Find where the given text appears and provide that cell's center as [X, Y] coordinate. 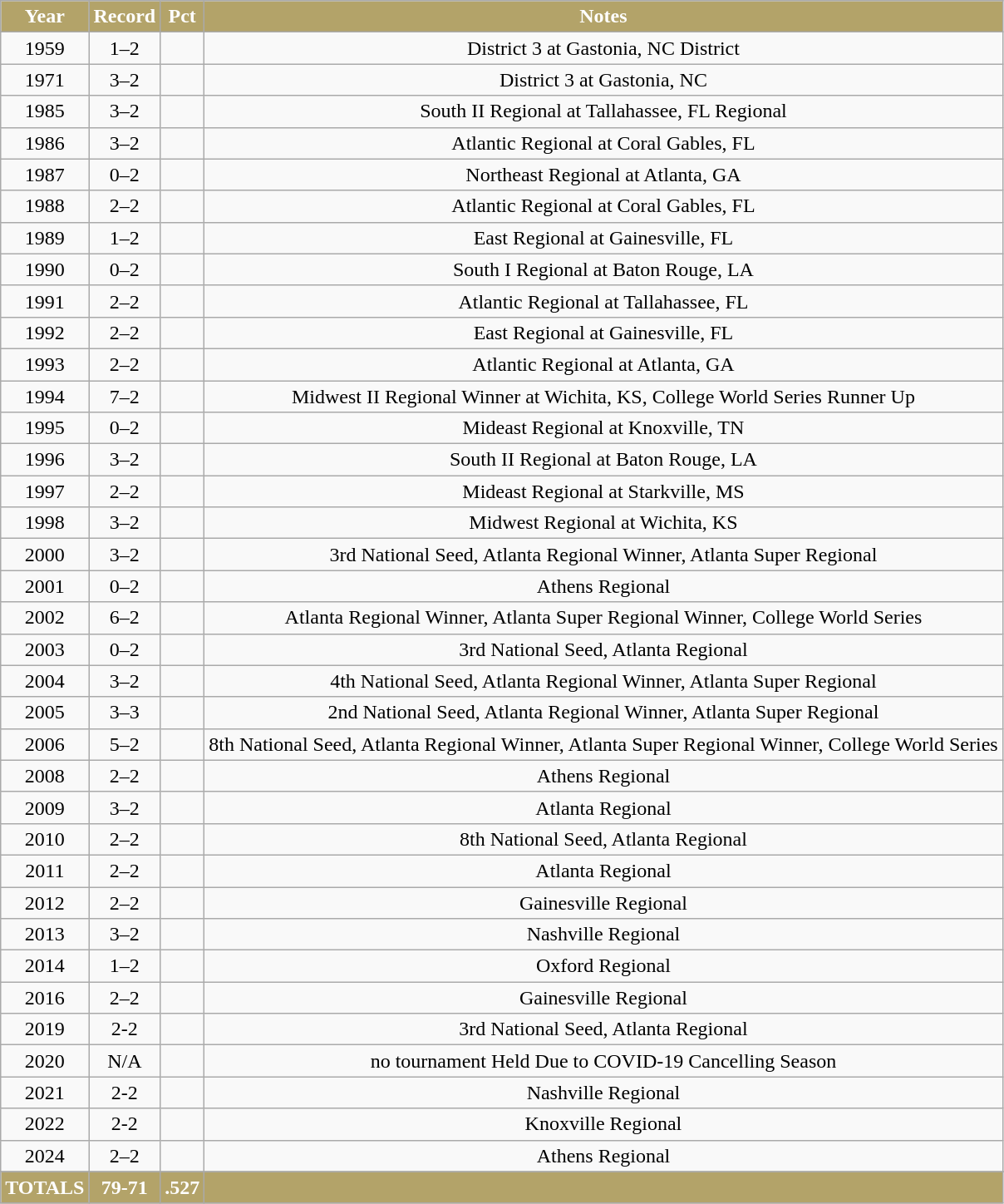
Midwest II Regional Winner at Wichita, KS, College World Series Runner Up [603, 397]
1996 [45, 460]
Atlantic Regional at Tallahassee, FL [603, 301]
1993 [45, 364]
Northeast Regional at Atlanta, GA [603, 175]
District 3 at Gastonia, NC [603, 80]
6–2 [125, 618]
1997 [45, 491]
2022 [45, 1124]
Year [45, 17]
2nd National Seed, Atlanta Regional Winner, Atlanta Super Regional [603, 713]
Knoxville Regional [603, 1124]
South I Regional at Baton Rouge, LA [603, 269]
1985 [45, 111]
Oxford Regional [603, 966]
1971 [45, 80]
Mideast Regional at Knoxville, TN [603, 428]
7–2 [125, 397]
1992 [45, 333]
2013 [45, 935]
79-71 [125, 1187]
Record [125, 17]
1987 [45, 175]
2014 [45, 966]
South II Regional at Baton Rouge, LA [603, 460]
2001 [45, 586]
Midwest Regional at Wichita, KS [603, 523]
2020 [45, 1061]
4th National Seed, Atlanta Regional Winner, Atlanta Super Regional [603, 681]
N/A [125, 1061]
Pct [183, 17]
2004 [45, 681]
1994 [45, 397]
2006 [45, 744]
1991 [45, 301]
5–2 [125, 744]
South II Regional at Tallahassee, FL Regional [603, 111]
2012 [45, 902]
Notes [603, 17]
2008 [45, 776]
3–3 [125, 713]
1995 [45, 428]
8th National Seed, Atlanta Regional Winner, Atlanta Super Regional Winner, College World Series [603, 744]
2024 [45, 1156]
1989 [45, 238]
Mideast Regional at Starkville, MS [603, 491]
1959 [45, 48]
2005 [45, 713]
2002 [45, 618]
District 3 at Gastonia, NC District [603, 48]
2003 [45, 649]
1998 [45, 523]
2016 [45, 998]
3rd National Seed, Atlanta Regional Winner, Atlanta Super Regional [603, 555]
2019 [45, 1029]
Atlanta Regional Winner, Atlanta Super Regional Winner, College World Series [603, 618]
TOTALS [45, 1187]
2011 [45, 871]
1988 [45, 206]
Atlantic Regional at Atlanta, GA [603, 364]
8th National Seed, Atlanta Regional [603, 839]
.527 [183, 1187]
2010 [45, 839]
1986 [45, 143]
1990 [45, 269]
2009 [45, 807]
2021 [45, 1093]
no tournament Held Due to COVID-19 Cancelling Season [603, 1061]
2000 [45, 555]
